Detect which cell encompasses the target text, then output its (X, Y) center coordinate. 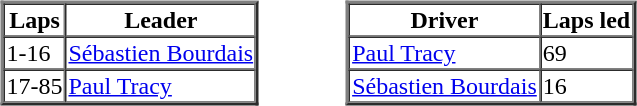
Laps led (586, 20)
16 (586, 86)
Leader (160, 20)
Driver (444, 20)
17-85 (35, 86)
69 (586, 52)
1-16 (35, 52)
Laps (35, 20)
